Determine the (X, Y) coordinate at the center of the cell enclosing the given text.  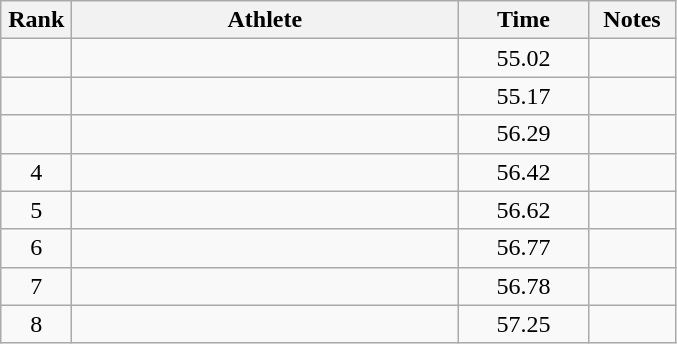
Athlete (265, 20)
6 (36, 248)
8 (36, 324)
55.17 (524, 96)
Rank (36, 20)
56.62 (524, 210)
56.77 (524, 248)
Notes (632, 20)
57.25 (524, 324)
56.42 (524, 172)
55.02 (524, 58)
7 (36, 286)
5 (36, 210)
4 (36, 172)
56.29 (524, 134)
56.78 (524, 286)
Time (524, 20)
